Detect which cell encompasses the target text, then output its [x, y] center coordinate. 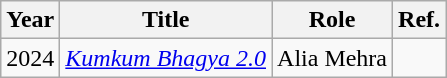
Role [332, 20]
Year [30, 20]
Kumkum Bhagya 2.0 [166, 58]
Alia Mehra [332, 58]
2024 [30, 58]
Title [166, 20]
Ref. [420, 20]
